Capture the cell that displays the provided text and extract its [x, y] central coordinate. 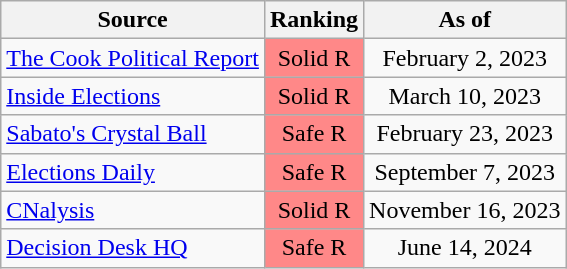
Source [133, 20]
Inside Elections [133, 96]
February 2, 2023 [465, 58]
Elections Daily [133, 172]
Decision Desk HQ [133, 248]
CNalysis [133, 210]
February 23, 2023 [465, 134]
March 10, 2023 [465, 96]
June 14, 2024 [465, 248]
November 16, 2023 [465, 210]
Ranking [314, 20]
Sabato's Crystal Ball [133, 134]
September 7, 2023 [465, 172]
The Cook Political Report [133, 58]
As of [465, 20]
